Extract the (x, y) coordinate from the center of the cell holding the provided text.  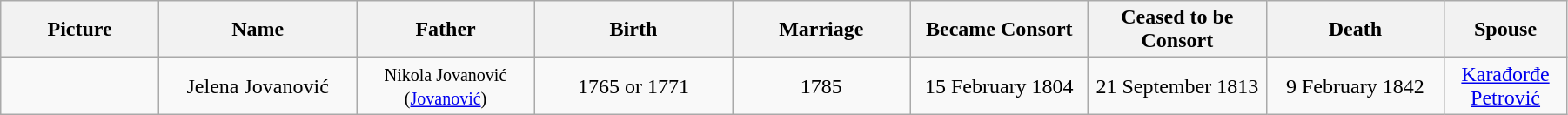
Name (258, 30)
Marriage (821, 30)
9 February 1842 (1356, 85)
Death (1356, 30)
Picture (80, 30)
Karađorđe Petrović (1505, 85)
Ceased to be Consort (1178, 30)
Became Consort (999, 30)
1765 or 1771 (633, 85)
Nikola Jovanović (Jovanović) (446, 85)
Jelena Jovanović (258, 85)
15 February 1804 (999, 85)
1785 (821, 85)
Spouse (1505, 30)
21 September 1813 (1178, 85)
Father (446, 30)
Birth (633, 30)
